Capture the cell that displays the provided text and extract its [X, Y] central coordinate. 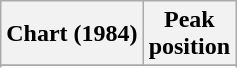
Peakposition [189, 34]
Chart (1984) [72, 34]
